Detect which cell encompasses the target text, then output its [X, Y] center coordinate. 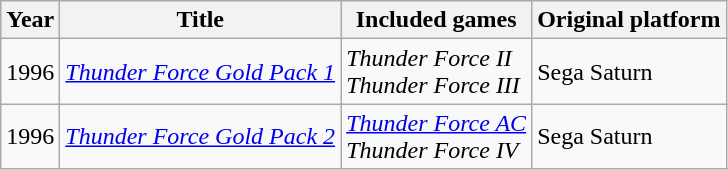
Thunder Force Gold Pack 2 [200, 136]
Thunder Force IIThunder Force III [436, 72]
Thunder Force ACThunder Force IV [436, 136]
Included games [436, 20]
Title [200, 20]
Thunder Force Gold Pack 1 [200, 72]
Original platform [629, 20]
Year [30, 20]
